Search for the cell housing the specified text and yield its (X, Y) center coordinate. 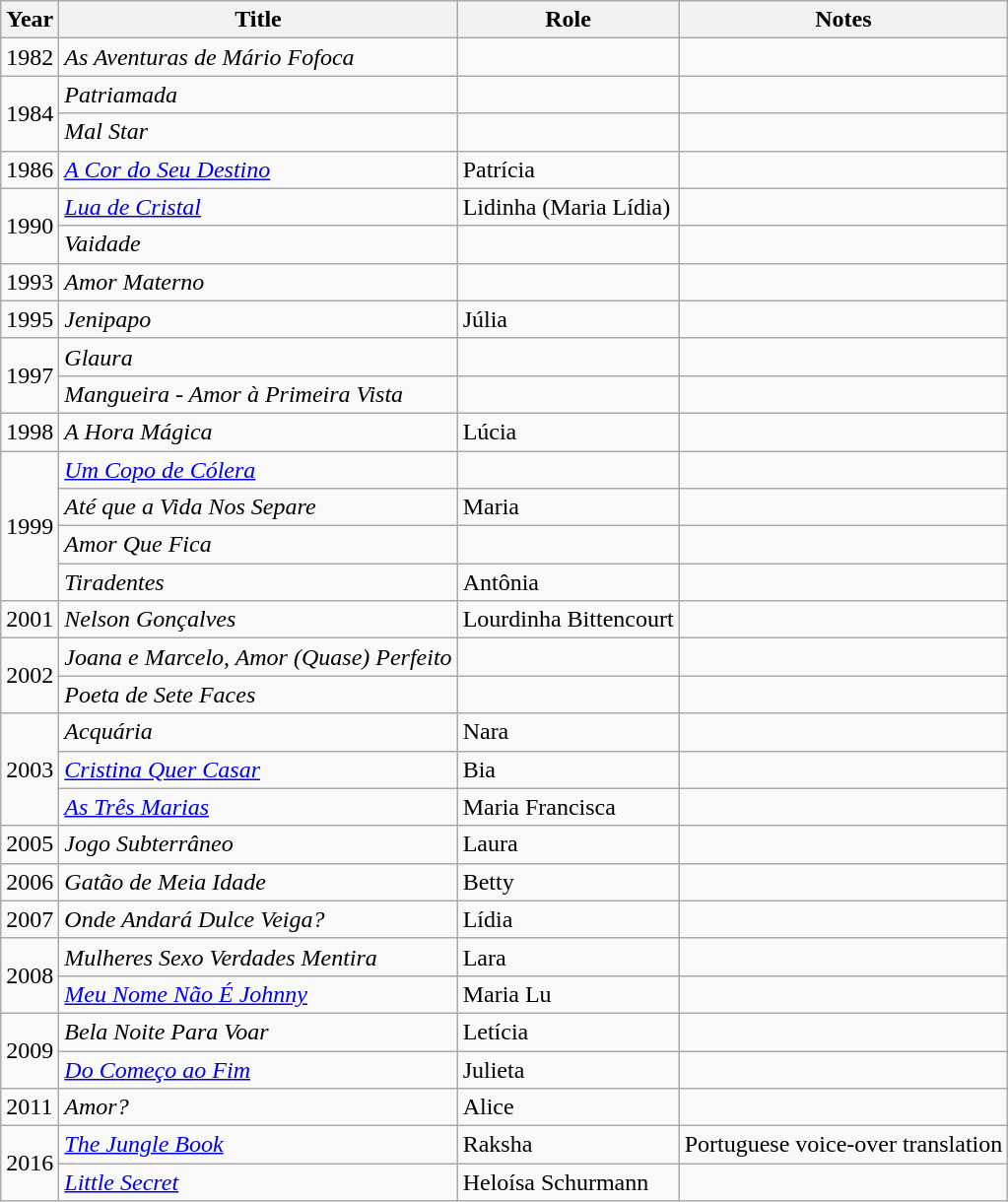
Acquária (258, 732)
Lúcia (568, 432)
Jogo Subterrâneo (258, 844)
The Jungle Book (258, 1145)
1984 (30, 113)
Lara (568, 957)
Portuguese voice-over translation (843, 1145)
Maria (568, 507)
Mal Star (258, 132)
2008 (30, 975)
Joana e Marcelo, Amor (Quase) Perfeito (258, 657)
2001 (30, 620)
Antônia (568, 582)
Nelson Gonçalves (258, 620)
Bia (568, 769)
Júlia (568, 319)
Maria Lu (568, 994)
1998 (30, 432)
Maria Francisca (568, 807)
Onde Andará Dulce Veiga? (258, 919)
1995 (30, 319)
Lídia (568, 919)
2011 (30, 1107)
Amor Materno (258, 282)
Nara (568, 732)
Amor? (258, 1107)
1997 (30, 375)
Do Começo ao Fim (258, 1069)
Year (30, 20)
Glaura (258, 357)
Poeta de Sete Faces (258, 695)
Até que a Vida Nos Separe (258, 507)
Lidinha (Maria Lídia) (568, 207)
Betty (568, 882)
2003 (30, 769)
Um Copo de Cólera (258, 470)
Julieta (568, 1069)
Cristina Quer Casar (258, 769)
Gatão de Meia Idade (258, 882)
1990 (30, 226)
Letícia (568, 1032)
Tiradentes (258, 582)
Little Secret (258, 1182)
2005 (30, 844)
Meu Nome Não É Johnny (258, 994)
Jenipapo (258, 319)
Vaidade (258, 244)
Patrícia (568, 169)
2002 (30, 676)
1993 (30, 282)
A Cor do Seu Destino (258, 169)
As Três Marias (258, 807)
Notes (843, 20)
1999 (30, 526)
Bela Noite Para Voar (258, 1032)
2016 (30, 1164)
Heloísa Schurmann (568, 1182)
2006 (30, 882)
2007 (30, 919)
2009 (30, 1050)
Amor Que Fica (258, 545)
Title (258, 20)
Patriamada (258, 95)
Role (568, 20)
Raksha (568, 1145)
1986 (30, 169)
As Aventuras de Mário Fofoca (258, 57)
Lua de Cristal (258, 207)
1982 (30, 57)
Lourdinha Bittencourt (568, 620)
Mangueira - Amor à Primeira Vista (258, 394)
Mulheres Sexo Verdades Mentira (258, 957)
Laura (568, 844)
Alice (568, 1107)
A Hora Mágica (258, 432)
